Capture the cell that displays the provided text and extract its (x, y) central coordinate. 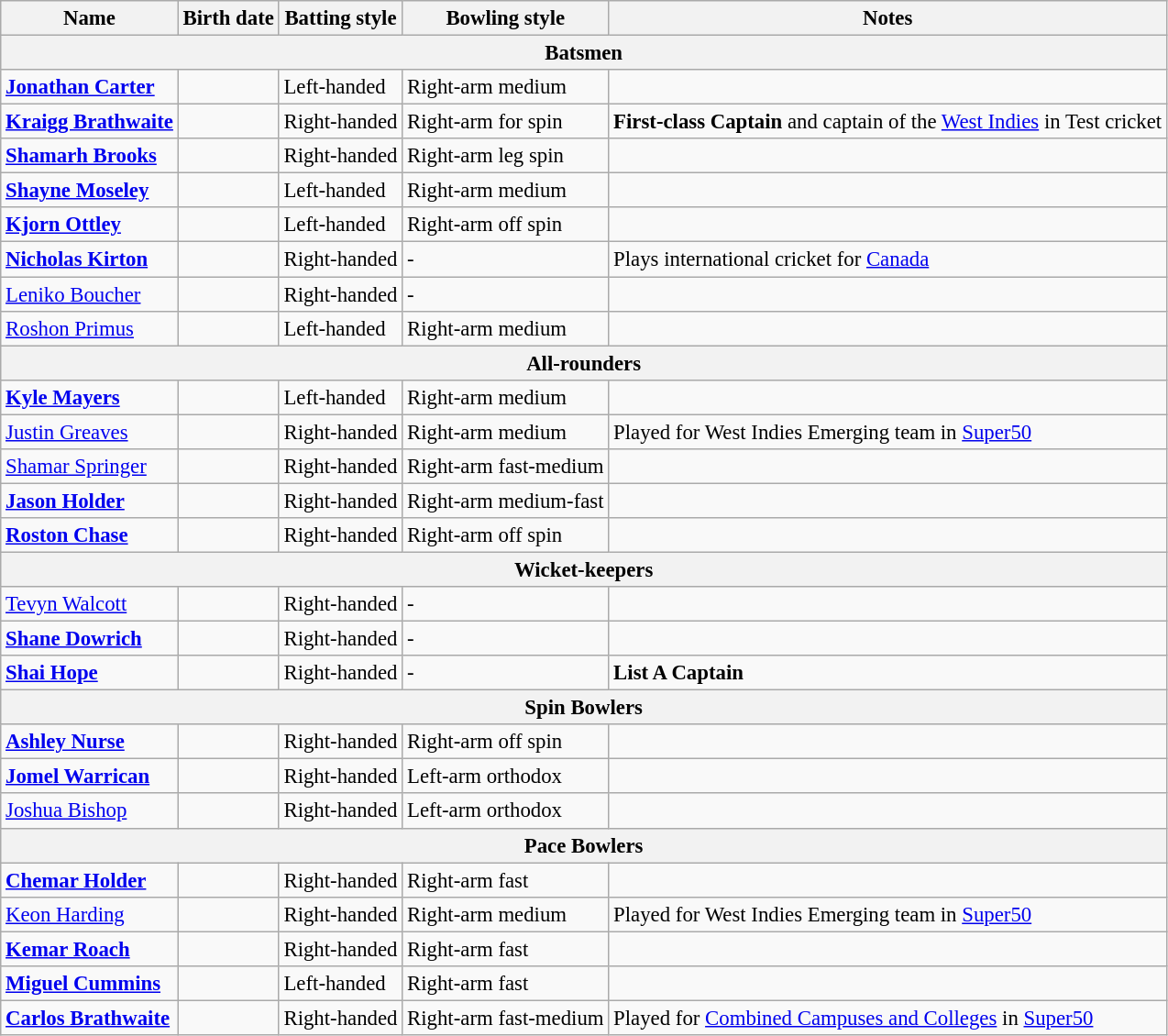
Kemar Roach (90, 949)
Right-arm for spin (506, 122)
Played for Combined Campuses and Colleges in Super50 (887, 1018)
Pace Bowlers (584, 845)
List A Captain (887, 673)
Chemar Holder (90, 880)
Justin Greaves (90, 432)
Notes (887, 18)
Right-arm leg spin (506, 156)
Batsmen (584, 53)
Ashley Nurse (90, 742)
Roston Chase (90, 535)
Jomel Warrican (90, 777)
Keon Harding (90, 914)
Shamar Springer (90, 467)
Batting style (341, 18)
Tevyn Walcott (90, 604)
First-class Captain and captain of the West Indies in Test cricket (887, 122)
Leniko Boucher (90, 294)
Plays international cricket for Canada (887, 259)
Shai Hope (90, 673)
Name (90, 18)
Kjorn Ottley (90, 225)
Spin Bowlers (584, 708)
Shayne Moseley (90, 191)
Birth date (228, 18)
Right-arm medium-fast (506, 501)
Jonathan Carter (90, 87)
Miguel Cummins (90, 984)
Kyle Mayers (90, 397)
Shane Dowrich (90, 639)
All-rounders (584, 363)
Joshua Bishop (90, 811)
Carlos Brathwaite (90, 1018)
Shamarh Brooks (90, 156)
Jason Holder (90, 501)
Roshon Primus (90, 328)
Bowling style (506, 18)
Nicholas Kirton (90, 259)
Wicket-keepers (584, 569)
Kraigg Brathwaite (90, 122)
